From the cell containing the given text, extract its center point as (x, y) coordinate. 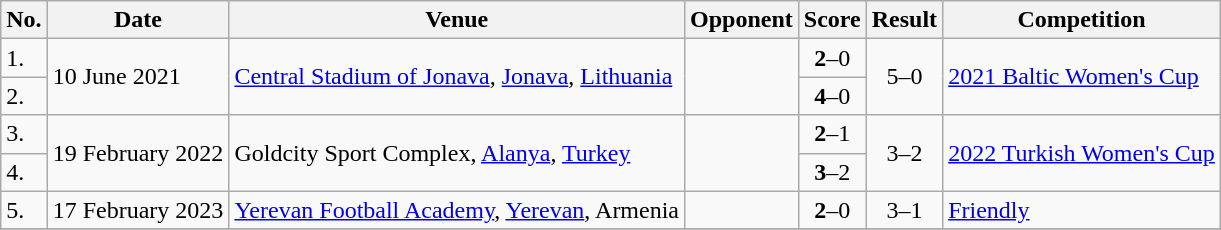
3. (24, 134)
Yerevan Football Academy, Yerevan, Armenia (457, 210)
Opponent (742, 20)
Result (904, 20)
Venue (457, 20)
Competition (1082, 20)
4–0 (832, 96)
5. (24, 210)
4. (24, 172)
3–1 (904, 210)
Date (138, 20)
2–1 (832, 134)
Goldcity Sport Complex, Alanya, Turkey (457, 153)
No. (24, 20)
Score (832, 20)
1. (24, 58)
2. (24, 96)
Friendly (1082, 210)
10 June 2021 (138, 77)
17 February 2023 (138, 210)
2021 Baltic Women's Cup (1082, 77)
19 February 2022 (138, 153)
2022 Turkish Women's Cup (1082, 153)
Central Stadium of Jonava, Jonava, Lithuania (457, 77)
5–0 (904, 77)
